Return [X, Y] of the center of cell containing provided text 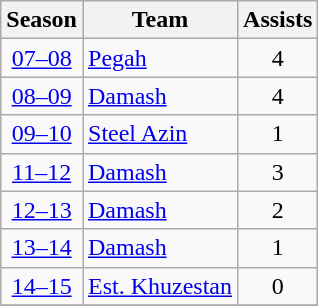
11–12 [42, 172]
3 [278, 172]
Season [42, 20]
08–09 [42, 96]
Pegah [160, 58]
14–15 [42, 286]
Team [160, 20]
07–08 [42, 58]
13–14 [42, 248]
0 [278, 286]
Est. Khuzestan [160, 286]
Steel Azin [160, 134]
09–10 [42, 134]
2 [278, 210]
12–13 [42, 210]
Assists [278, 20]
